Determine the [X, Y] coordinate at the center of the cell enclosing the given text.  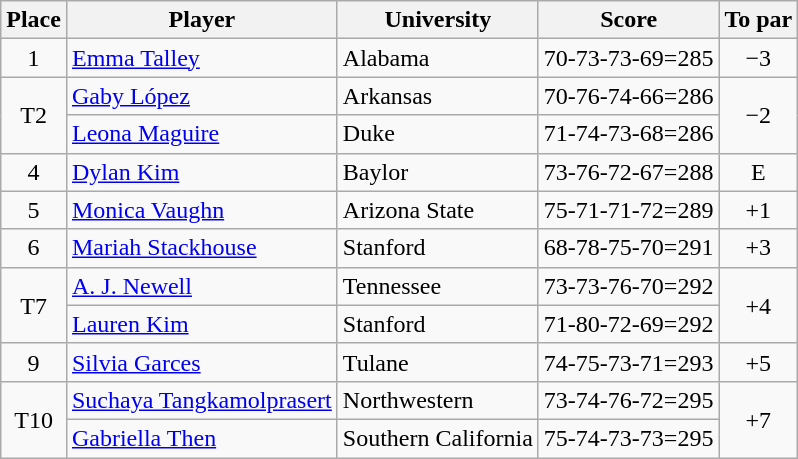
Duke [438, 134]
Arizona State [438, 210]
Score [628, 20]
Arkansas [438, 96]
A. J. Newell [202, 286]
E [758, 172]
T7 [34, 305]
To par [758, 20]
73-73-76-70=292 [628, 286]
+3 [758, 248]
Monica Vaughn [202, 210]
Gaby López [202, 96]
+1 [758, 210]
T2 [34, 115]
Northwestern [438, 400]
75-71-71-72=289 [628, 210]
Tulane [438, 362]
Tennessee [438, 286]
University [438, 20]
Silvia Garces [202, 362]
Baylor [438, 172]
71-74-73-68=286 [628, 134]
Suchaya Tangkamolprasert [202, 400]
Mariah Stackhouse [202, 248]
74-75-73-71=293 [628, 362]
6 [34, 248]
+7 [758, 419]
Place [34, 20]
−2 [758, 115]
5 [34, 210]
75-74-73-73=295 [628, 438]
73-76-72-67=288 [628, 172]
71-80-72-69=292 [628, 324]
70-73-73-69=285 [628, 58]
Southern California [438, 438]
1 [34, 58]
68-78-75-70=291 [628, 248]
Leona Maguire [202, 134]
T10 [34, 419]
Dylan Kim [202, 172]
Gabriella Then [202, 438]
4 [34, 172]
9 [34, 362]
73-74-76-72=295 [628, 400]
70-76-74-66=286 [628, 96]
−3 [758, 58]
Lauren Kim [202, 324]
+5 [758, 362]
+4 [758, 305]
Player [202, 20]
Emma Talley [202, 58]
Alabama [438, 58]
